Return [x, y] of the center of cell containing provided text 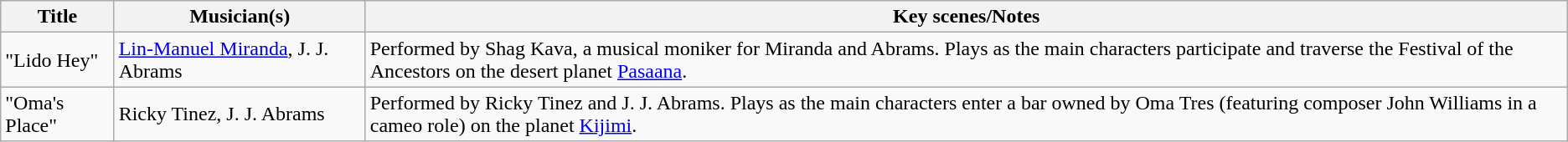
"Lido Hey" [57, 60]
Ricky Tinez, J. J. Abrams [240, 114]
Title [57, 17]
Musician(s) [240, 17]
Lin-Manuel Miranda, J. J. Abrams [240, 60]
Key scenes/Notes [967, 17]
"Oma's Place" [57, 114]
